Return [X, Y] of the center of cell containing provided text 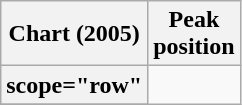
Peakposition [194, 34]
Chart (2005) [74, 34]
scope="row" [74, 85]
